Capture the cell that displays the provided text and extract its (X, Y) central coordinate. 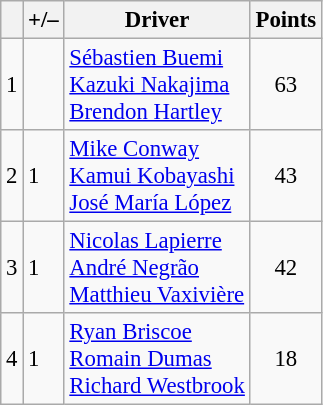
Mike Conway Kamui Kobayashi José María López (157, 176)
Sébastien Buemi Kazuki Nakajima Brendon Hartley (157, 85)
Nicolas Lapierre André Negrão Matthieu Vaxivière (157, 268)
3 (12, 268)
63 (286, 85)
Ryan Briscoe Romain Dumas Richard Westbrook (157, 359)
+/– (44, 20)
43 (286, 176)
Points (286, 20)
Driver (157, 20)
2 (12, 176)
42 (286, 268)
4 (12, 359)
18 (286, 359)
